Find where the given text appears and provide that cell's center as (x, y) coordinate. 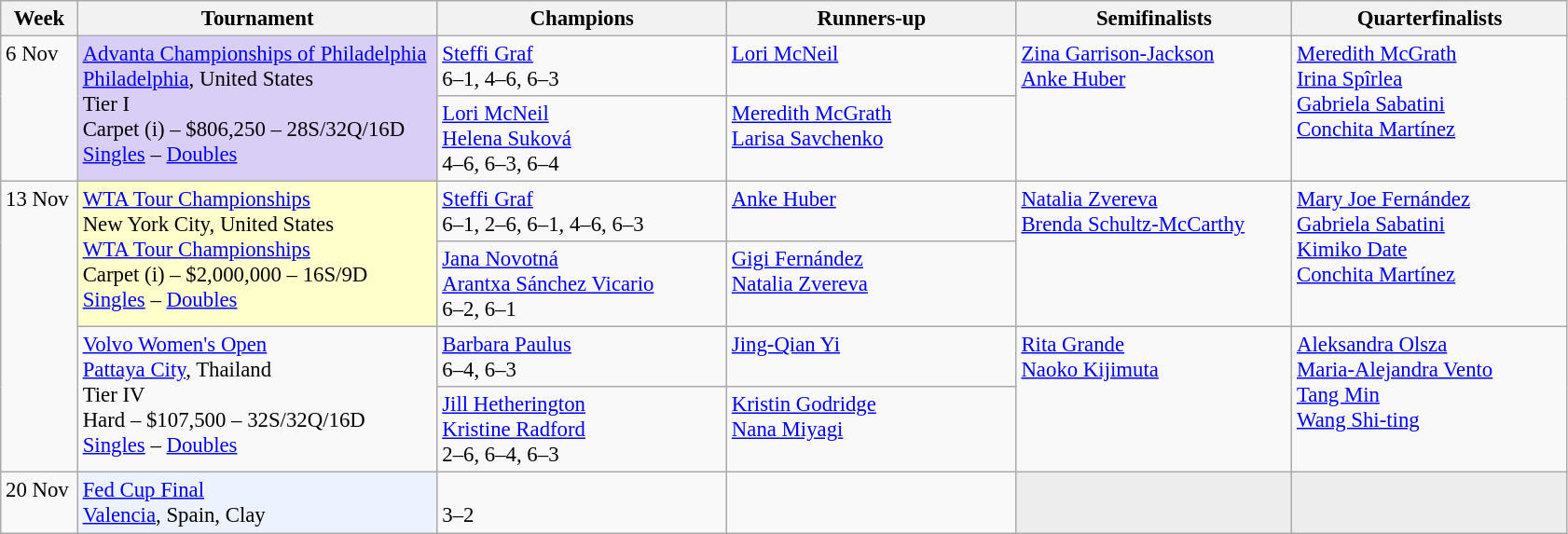
WTA Tour Championships New York City, United States WTA Tour Championships Carpet (i) – $2,000,000 – 16S/9D Singles – Doubles (257, 254)
Mary Joe Fernández Gabriela Sabatini Kimiko Date Conchita Martínez (1430, 254)
Jing-Qian Yi (873, 358)
Aleksandra Olsza Maria-Alejandra Vento Tang Min Wang Shi-ting (1430, 400)
13 Nov (39, 327)
Fed Cup FinalValencia, Spain, Clay (257, 503)
Week (39, 19)
Meredith McGrath Irina Spîrlea Gabriela Sabatini Conchita Martínez (1430, 109)
Quarterfinalists (1430, 19)
6 Nov (39, 109)
Steffi Graf6–1, 4–6, 6–3 (582, 67)
Lori McNeil Helena Suková 4–6, 6–3, 6–4 (582, 139)
Natalia Zvereva Brenda Schultz-McCarthy (1154, 254)
Lori McNeil (873, 67)
20 Nov (39, 503)
Advanta Championships of Philadelphia Philadelphia, United States Tier I Carpet (i) – $806,250 – 28S/32Q/16D Singles – Doubles (257, 109)
Jana Novotná Arantxa Sánchez Vicario6–2, 6–1 (582, 284)
Gigi Fernández Natalia Zvereva (873, 284)
Semifinalists (1154, 19)
Tournament (257, 19)
Anke Huber (873, 212)
Steffi Graf6–1, 2–6, 6–1, 4–6, 6–3 (582, 212)
3–2 (582, 503)
Volvo Women's Open Pattaya City, Thailand Tier IV Hard – $107,500 – 32S/32Q/16D Singles – Doubles (257, 400)
Meredith McGrath Larisa Savchenko (873, 139)
Barbara Paulus6–4, 6–3 (582, 358)
Jill Hetherington Kristine Radford 2–6, 6–4, 6–3 (582, 431)
Rita Grande Naoko Kijimuta (1154, 400)
Kristin Godridge Nana Miyagi (873, 431)
Runners-up (873, 19)
Zina Garrison-Jackson Anke Huber (1154, 109)
Champions (582, 19)
